Scan for the cell matching the given text and deliver its [X, Y] coordinate at center. 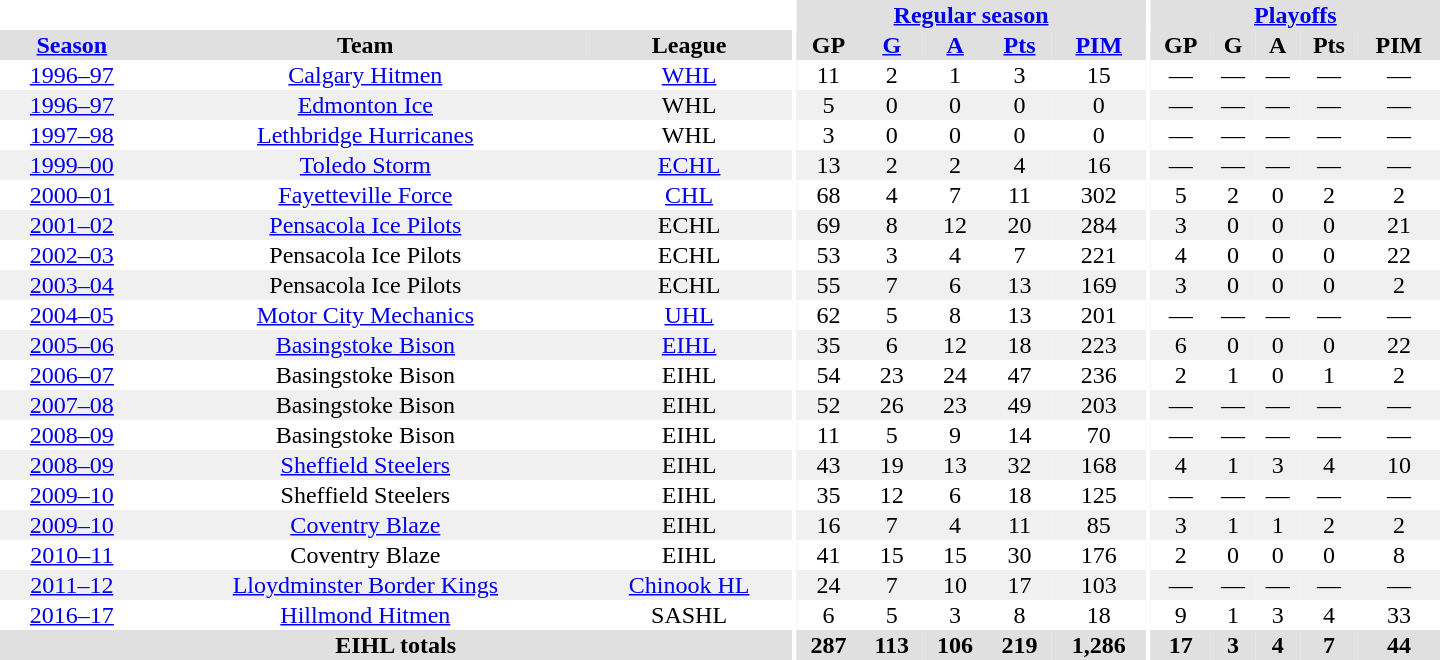
219 [1019, 645]
Motor City Mechanics [366, 315]
201 [1099, 315]
125 [1099, 495]
223 [1099, 345]
1,286 [1099, 645]
Toledo Storm [366, 165]
62 [828, 315]
SASHL [689, 615]
Hillmond Hitmen [366, 615]
168 [1099, 465]
32 [1019, 465]
33 [1399, 615]
2011–12 [72, 585]
Playoffs [1296, 15]
Regular season [971, 15]
169 [1099, 285]
21 [1399, 225]
Lloydminster Border Kings [366, 585]
League [689, 45]
54 [828, 375]
103 [1099, 585]
52 [828, 405]
302 [1099, 195]
26 [892, 405]
69 [828, 225]
Calgary Hitmen [366, 75]
47 [1019, 375]
Chinook HL [689, 585]
203 [1099, 405]
Season [72, 45]
68 [828, 195]
14 [1019, 435]
2003–04 [72, 285]
2016–17 [72, 615]
19 [892, 465]
49 [1019, 405]
Team [366, 45]
2007–08 [72, 405]
113 [892, 645]
2000–01 [72, 195]
2010–11 [72, 555]
1997–98 [72, 135]
85 [1099, 525]
CHL [689, 195]
287 [828, 645]
2006–07 [72, 375]
UHL [689, 315]
20 [1019, 225]
44 [1399, 645]
70 [1099, 435]
53 [828, 255]
2004–05 [72, 315]
Edmonton Ice [366, 105]
EIHL totals [396, 645]
284 [1099, 225]
221 [1099, 255]
2002–03 [72, 255]
43 [828, 465]
Lethbridge Hurricanes [366, 135]
55 [828, 285]
176 [1099, 555]
2005–06 [72, 345]
236 [1099, 375]
30 [1019, 555]
2001–02 [72, 225]
1999–00 [72, 165]
Fayetteville Force [366, 195]
41 [828, 555]
106 [955, 645]
